Return the (x, y) coordinate for the center point of the cell that contains the specified text.  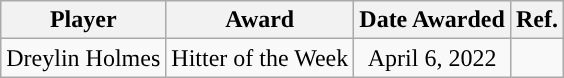
Date Awarded (432, 20)
Hitter of the Week (260, 58)
April 6, 2022 (432, 58)
Player (84, 20)
Ref. (536, 20)
Award (260, 20)
Dreylin Holmes (84, 58)
